Find where the given text appears and provide that cell's center as (X, Y) coordinate. 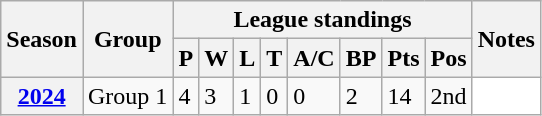
W (216, 58)
A/C (314, 58)
Season (42, 39)
Group (127, 39)
2 (361, 96)
Pos (448, 58)
4 (186, 96)
League standings (322, 20)
3 (216, 96)
P (186, 58)
Pts (404, 58)
2024 (42, 96)
BP (361, 58)
14 (404, 96)
T (274, 58)
Notes (506, 39)
2nd (448, 96)
Group 1 (127, 96)
L (248, 58)
1 (248, 96)
